Find where the given text appears and provide that cell's center as [X, Y] coordinate. 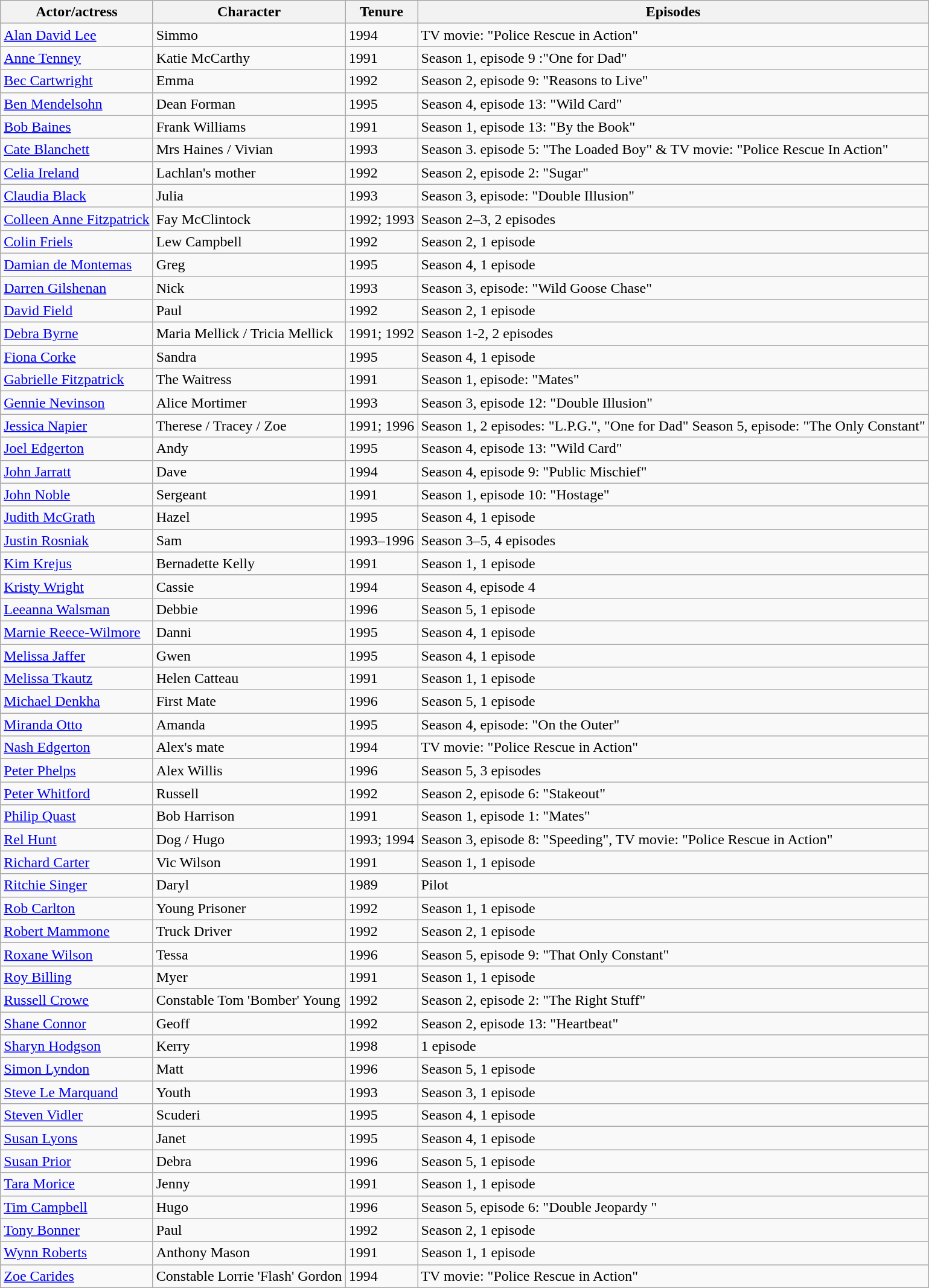
Fay McClintock [249, 219]
Steve Le Marquand [77, 1092]
Hazel [249, 517]
Young Prisoner [249, 908]
Sergeant [249, 495]
Character [249, 12]
Joel Edgerton [77, 449]
Debbie [249, 609]
Simon Lyndon [77, 1069]
Truck Driver [249, 931]
Season 1, episode 9 :"One for Dad" [673, 58]
Pilot [673, 885]
Dean Forman [249, 104]
Season 2, episode 2: "Sugar" [673, 173]
Season 3. episode 5: "The Loaded Boy" & TV movie: "Police Rescue In Action" [673, 150]
Anthony Mason [249, 1253]
Peter Whitford [77, 793]
Season 5, 3 episodes [673, 771]
Season 2, episode 9: "Reasons to Live" [673, 81]
Simmo [249, 35]
Therese / Tracey / Zoe [249, 426]
Constable Tom 'Bomber' Young [249, 1000]
Melissa Jaffer [77, 655]
Season 4, episode 4 [673, 586]
Season 3, episode: "Wild Goose Chase" [673, 288]
Nash Edgerton [77, 748]
Susan Prior [77, 1161]
Greg [249, 264]
Celia Ireland [77, 173]
Gwen [249, 655]
Sandra [249, 357]
Miranda Otto [77, 725]
Season 2, episode 6: "Stakeout" [673, 793]
Season 3–5, 4 episodes [673, 540]
John Jarratt [77, 472]
Leeanna Walsman [77, 609]
1991; 1992 [381, 334]
Season 4, episode: "On the Outer" [673, 725]
Season 1, episode: "Mates" [673, 380]
Philip Quast [77, 816]
Hugo [249, 1207]
Cassie [249, 586]
Rob Carlton [77, 908]
Season 2, episode 13: "Heartbeat" [673, 1024]
Roy Billing [77, 977]
Amanda [249, 725]
Tony Bonner [77, 1230]
Wynn Roberts [77, 1253]
Alex Willis [249, 771]
Darren Gilshenan [77, 288]
Season 1, episode 13: "By the Book" [673, 127]
Season 1, episode 1: "Mates" [673, 816]
Season 4, episode 9: "Public Mischief" [673, 472]
Kristy Wright [77, 586]
Nick [249, 288]
Season 3, 1 episode [673, 1092]
Tim Campbell [77, 1207]
Season 3, episode 8: "Speeding", TV movie: "Police Rescue in Action" [673, 839]
Rel Hunt [77, 839]
1993–1996 [381, 540]
Shane Connor [77, 1024]
Season 1, episode 10: "Hostage" [673, 495]
Season 2–3, 2 episodes [673, 219]
Susan Lyons [77, 1138]
Lew Campbell [249, 242]
Tara Morice [77, 1184]
Marnie Reece-Wilmore [77, 632]
Alex's mate [249, 748]
Season 2, episode 2: "The Right Stuff" [673, 1000]
1 episode [673, 1046]
Episodes [673, 12]
Judith McGrath [77, 517]
Maria Mellick / Tricia Mellick [249, 334]
Season 5, episode 9: "That Only Constant" [673, 954]
Season 1, 2 episodes: "L.P.G.", "One for Dad" Season 5, episode: "The Only Constant" [673, 426]
Michael Denkha [77, 702]
Bernadette Kelly [249, 563]
Tenure [381, 12]
Debra [249, 1161]
Frank Williams [249, 127]
Claudia Black [77, 196]
Julia [249, 196]
Bob Baines [77, 127]
Dog / Hugo [249, 839]
Fiona Corke [77, 357]
1992; 1993 [381, 219]
Colin Friels [77, 242]
Youth [249, 1092]
Sharyn Hodgson [77, 1046]
John Noble [77, 495]
Janet [249, 1138]
Andy [249, 449]
Peter Phelps [77, 771]
Justin Rosniak [77, 540]
Matt [249, 1069]
Anne Tenney [77, 58]
Bec Cartwright [77, 81]
Constable Lorrie 'Flash' Gordon [249, 1276]
Alan David Lee [77, 35]
Emma [249, 81]
Mrs Haines / Vivian [249, 150]
Myer [249, 977]
Roxane Wilson [77, 954]
Jenny [249, 1184]
Season 1-2, 2 episodes [673, 334]
Scuderi [249, 1115]
1998 [381, 1046]
Gabrielle Fitzpatrick [77, 380]
Season 3, episode 12: "Double Illusion" [673, 403]
Dave [249, 472]
Kerry [249, 1046]
1989 [381, 885]
Actor/actress [77, 12]
Daryl [249, 885]
Danni [249, 632]
Steven Vidler [77, 1115]
Geoff [249, 1024]
Alice Mortimer [249, 403]
Lachlan's mother [249, 173]
Gennie Nevinson [77, 403]
Season 5, episode 6: "Double Jeopardy " [673, 1207]
Season 3, episode: "Double Illusion" [673, 196]
1991; 1996 [381, 426]
Ritchie Singer [77, 885]
Russell Crowe [77, 1000]
Zoe Carides [77, 1276]
Cate Blanchett [77, 150]
1993; 1994 [381, 839]
Vic Wilson [249, 862]
Colleen Anne Fitzpatrick [77, 219]
Russell [249, 793]
The Waitress [249, 380]
Jessica Napier [77, 426]
Melissa Tkautz [77, 679]
Tessa [249, 954]
Helen Catteau [249, 679]
Bob Harrison [249, 816]
First Mate [249, 702]
Sam [249, 540]
Richard Carter [77, 862]
Kim Krejus [77, 563]
David Field [77, 311]
Debra Byrne [77, 334]
Katie McCarthy [249, 58]
Ben Mendelsohn [77, 104]
Robert Mammone [77, 931]
Damian de Montemas [77, 264]
